Capture the cell that displays the provided text and extract its [x, y] central coordinate. 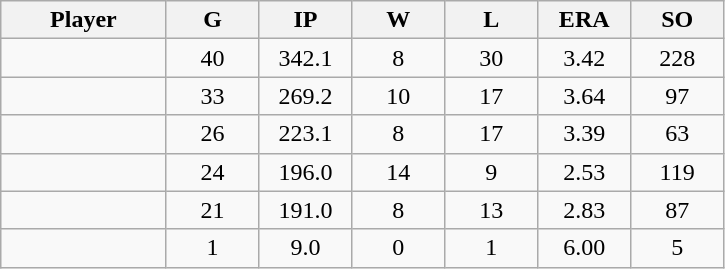
3.42 [584, 58]
ERA [584, 20]
10 [398, 96]
119 [678, 172]
191.0 [306, 210]
9.0 [306, 248]
97 [678, 96]
40 [212, 58]
5 [678, 248]
228 [678, 58]
3.64 [584, 96]
6.00 [584, 248]
63 [678, 134]
Player [84, 20]
0 [398, 248]
30 [492, 58]
33 [212, 96]
W [398, 20]
9 [492, 172]
L [492, 20]
269.2 [306, 96]
26 [212, 134]
21 [212, 210]
2.83 [584, 210]
2.53 [584, 172]
223.1 [306, 134]
14 [398, 172]
SO [678, 20]
24 [212, 172]
IP [306, 20]
G [212, 20]
3.39 [584, 134]
196.0 [306, 172]
87 [678, 210]
342.1 [306, 58]
13 [492, 210]
